Scan for the cell matching the given text and deliver its (X, Y) coordinate at center. 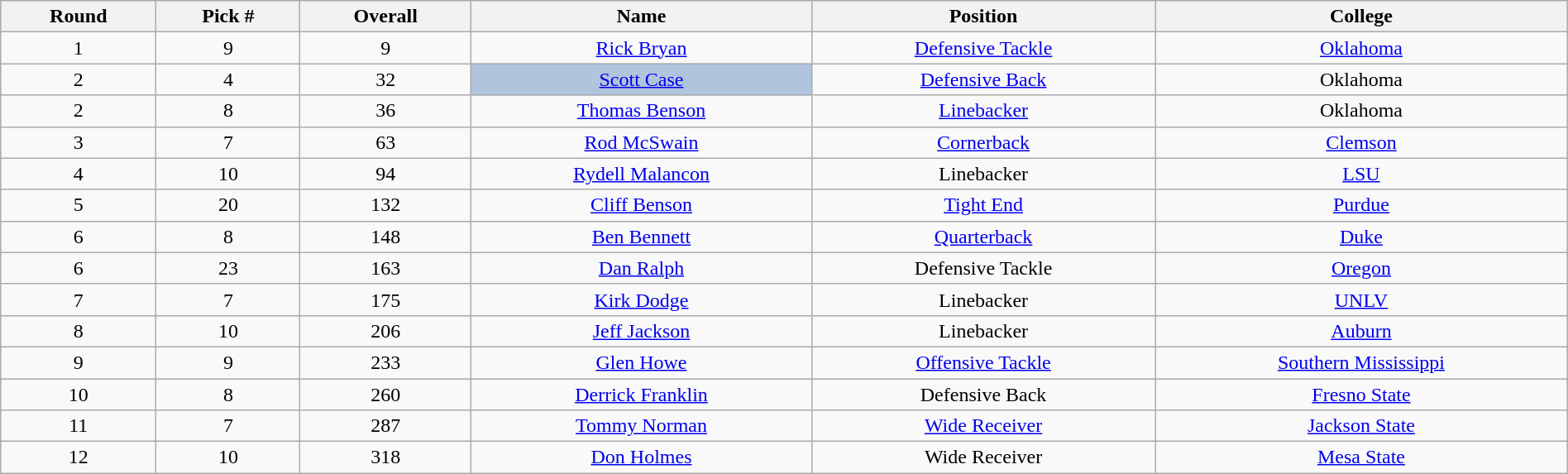
1 (79, 48)
Quarterback (982, 237)
Oregon (1361, 268)
5 (79, 205)
Cliff Benson (642, 205)
163 (385, 268)
UNLV (1361, 299)
Round (79, 17)
3 (79, 142)
Overall (385, 17)
Offensive Tackle (982, 362)
23 (228, 268)
Rydell Malancon (642, 174)
Mesa State (1361, 457)
Rick Bryan (642, 48)
College (1361, 17)
Purdue (1361, 205)
Auburn (1361, 331)
12 (79, 457)
20 (228, 205)
Scott Case (642, 79)
233 (385, 362)
175 (385, 299)
Tight End (982, 205)
148 (385, 237)
Duke (1361, 237)
Derrick Franklin (642, 395)
Don Holmes (642, 457)
132 (385, 205)
Dan Ralph (642, 268)
LSU (1361, 174)
Thomas Benson (642, 111)
32 (385, 79)
Jackson State (1361, 426)
Fresno State (1361, 395)
Clemson (1361, 142)
Kirk Dodge (642, 299)
Name (642, 17)
63 (385, 142)
Glen Howe (642, 362)
287 (385, 426)
Pick # (228, 17)
Southern Mississippi (1361, 362)
260 (385, 395)
94 (385, 174)
Position (982, 17)
11 (79, 426)
36 (385, 111)
Cornerback (982, 142)
206 (385, 331)
318 (385, 457)
Jeff Jackson (642, 331)
Tommy Norman (642, 426)
Rod McSwain (642, 142)
Ben Bennett (642, 237)
